For the text-containing cell, return its midpoint in (X, Y) coordinate format. 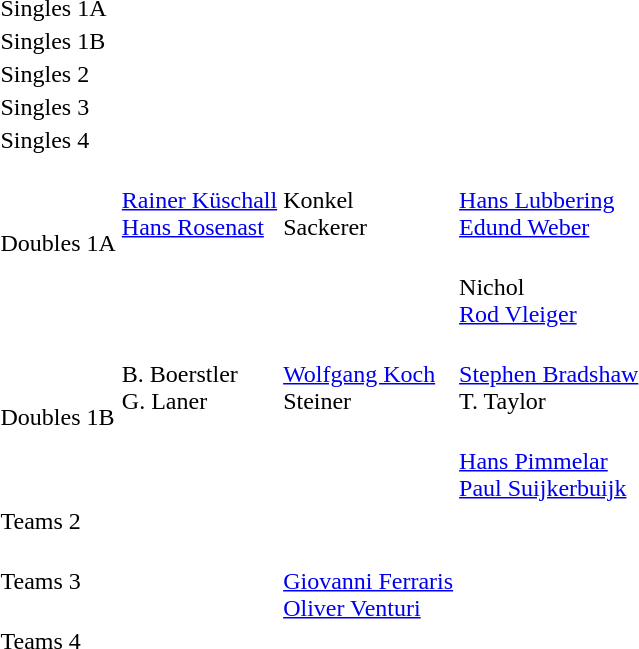
Rainer Küschall Hans Rosenast (199, 244)
Wolfgang Koch Steiner (368, 418)
B. Boerstler G. Laner (199, 418)
Giovanni Ferraris Oliver Venturi (368, 581)
Konkel Sackerer (368, 244)
